Detect which cell encompasses the target text, then output its (x, y) center coordinate. 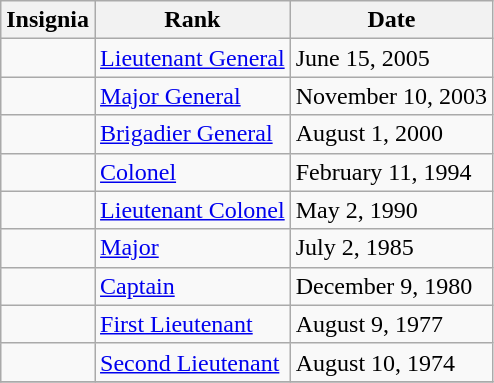
July 2, 1985 (391, 248)
November 10, 2003 (391, 96)
Major (193, 248)
Brigadier General (193, 134)
Insignia (48, 20)
August 10, 1974 (391, 362)
May 2, 1990 (391, 210)
Captain (193, 286)
Second Lieutenant (193, 362)
December 9, 1980 (391, 286)
Major General (193, 96)
Rank (193, 20)
Lieutenant General (193, 58)
Lieutenant Colonel (193, 210)
Colonel (193, 172)
June 15, 2005 (391, 58)
Date (391, 20)
First Lieutenant (193, 324)
August 1, 2000 (391, 134)
August 9, 1977 (391, 324)
February 11, 1994 (391, 172)
